Output the (x, y) coordinate of the center of the cell containing the given text.  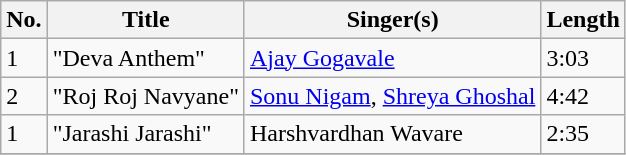
"Deva Anthem" (146, 58)
Title (146, 20)
Length (583, 20)
Ajay Gogavale (392, 58)
Harshvardhan Wavare (392, 134)
"Jarashi Jarashi" (146, 134)
2:35 (583, 134)
2 (24, 96)
Singer(s) (392, 20)
No. (24, 20)
Sonu Nigam, Shreya Ghoshal (392, 96)
4:42 (583, 96)
3:03 (583, 58)
"Roj Roj Navyane" (146, 96)
